Identify which cell holds the provided text, then report its [x, y] central coordinate. 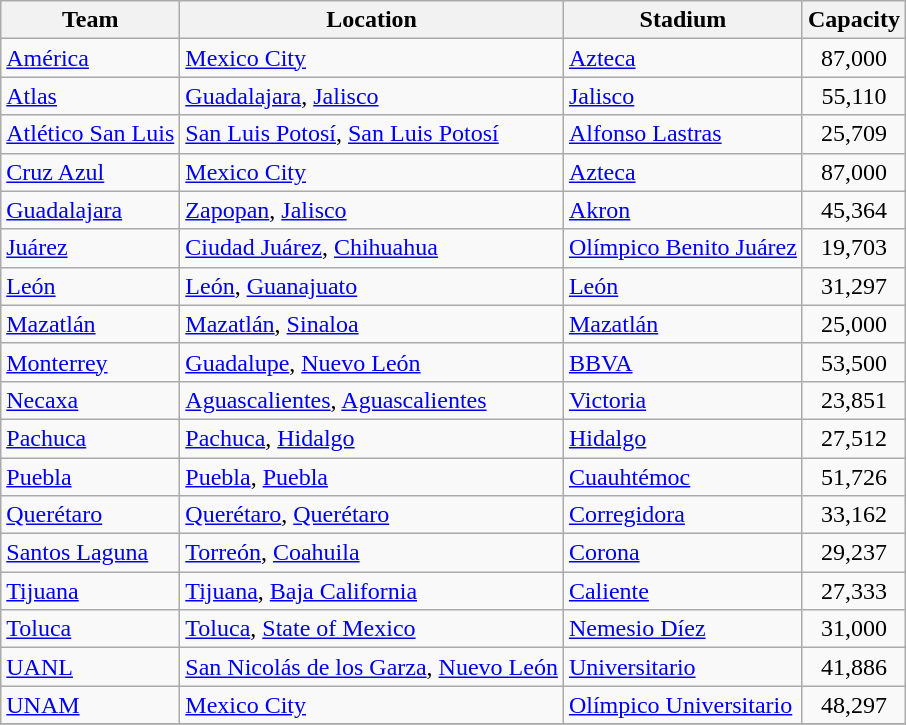
Atlético San Luis [90, 134]
31,000 [854, 629]
Capacity [854, 20]
19,703 [854, 248]
Corregidora [682, 515]
Juárez [90, 248]
Toluca, State of Mexico [372, 629]
23,851 [854, 400]
41,886 [854, 667]
Necaxa [90, 400]
55,110 [854, 96]
33,162 [854, 515]
Olímpico Benito Juárez [682, 248]
Olímpico Universitario [682, 705]
San Nicolás de los Garza, Nuevo León [372, 667]
Querétaro [90, 515]
UANL [90, 667]
53,500 [854, 362]
Hidalgo [682, 438]
Cuauhtémoc [682, 477]
Zapopan, Jalisco [372, 210]
27,512 [854, 438]
Aguascalientes, Aguascalientes [372, 400]
Puebla, Puebla [372, 477]
Guadalupe, Nuevo León [372, 362]
29,237 [854, 553]
Puebla [90, 477]
Querétaro, Querétaro [372, 515]
Tijuana [90, 591]
Pachuca [90, 438]
48,297 [854, 705]
25,000 [854, 324]
Universitario [682, 667]
25,709 [854, 134]
31,297 [854, 286]
Guadalajara, Jalisco [372, 96]
Monterrey [90, 362]
Caliente [682, 591]
Torreón, Coahuila [372, 553]
Pachuca, Hidalgo [372, 438]
Stadium [682, 20]
Akron [682, 210]
Alfonso Lastras [682, 134]
Santos Laguna [90, 553]
Ciudad Juárez, Chihuahua [372, 248]
45,364 [854, 210]
León, Guanajuato [372, 286]
Mazatlán, Sinaloa [372, 324]
Tijuana, Baja California [372, 591]
Corona [682, 553]
Team [90, 20]
UNAM [90, 705]
América [90, 58]
BBVA [682, 362]
Guadalajara [90, 210]
Cruz Azul [90, 172]
Toluca [90, 629]
27,333 [854, 591]
Atlas [90, 96]
San Luis Potosí, San Luis Potosí [372, 134]
51,726 [854, 477]
Location [372, 20]
Nemesio Díez [682, 629]
Victoria [682, 400]
Jalisco [682, 96]
